Locate the cell with the specified text and output its [x, y] center coordinate. 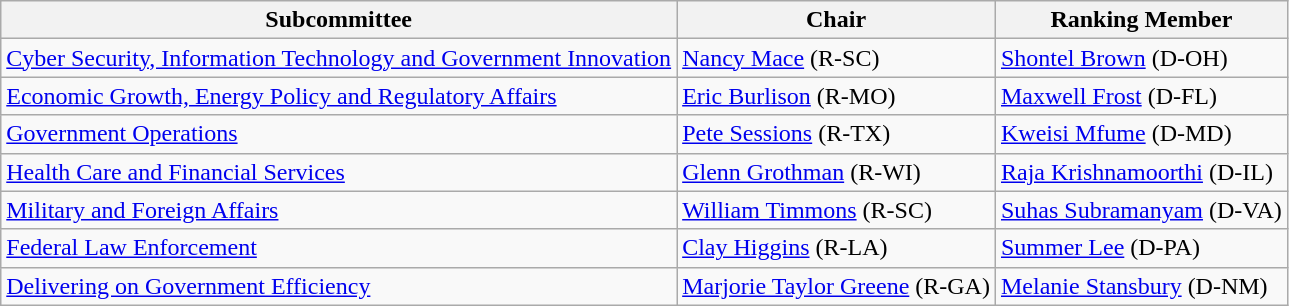
Nancy Mace (R-SC) [836, 58]
Military and Foreign Affairs [339, 210]
Shontel Brown (D-OH) [1141, 58]
Glenn Grothman (R-WI) [836, 172]
Marjorie Taylor Greene (R-GA) [836, 286]
Federal Law Enforcement [339, 248]
Eric Burlison (R-MO) [836, 96]
Maxwell Frost (D-FL) [1141, 96]
Health Care and Financial Services [339, 172]
William Timmons (R-SC) [836, 210]
Government Operations [339, 134]
Cyber Security, Information Technology and Government Innovation [339, 58]
Chair [836, 20]
Melanie Stansbury (D-NM) [1141, 286]
Suhas Subramanyam (D-VA) [1141, 210]
Raja Krishnamoorthi (D-IL) [1141, 172]
Summer Lee (D-PA) [1141, 248]
Pete Sessions (R-TX) [836, 134]
Clay Higgins (R-LA) [836, 248]
Delivering on Government Efficiency [339, 286]
Subcommittee [339, 20]
Ranking Member [1141, 20]
Kweisi Mfume (D-MD) [1141, 134]
Economic Growth, Energy Policy and Regulatory Affairs [339, 96]
